Detect which cell encompasses the target text, then output its [x, y] center coordinate. 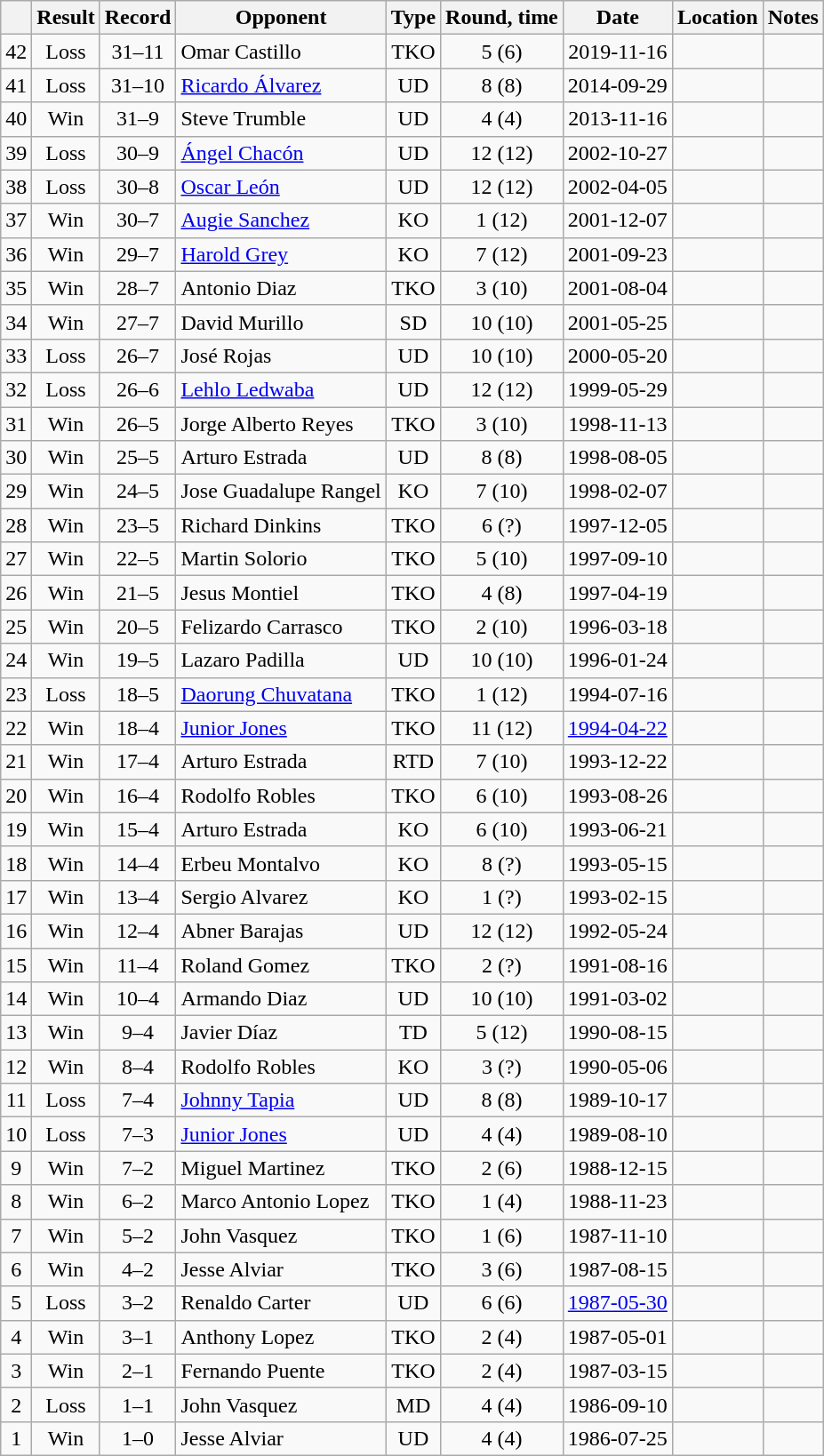
1987-05-01 [617, 1337]
1991-03-02 [617, 999]
23–5 [138, 525]
1987-08-15 [617, 1269]
5 [16, 1303]
39 [16, 153]
1998-11-13 [617, 424]
1990-08-15 [617, 1033]
1 (4) [502, 1202]
RTD [412, 762]
1988-11-23 [617, 1202]
Result [66, 18]
26–7 [138, 356]
TD [412, 1033]
5 (12) [502, 1033]
1992-05-24 [617, 931]
12 [16, 1067]
Abner Barajas [281, 931]
1996-01-24 [617, 660]
26–5 [138, 424]
SD [412, 322]
20 [16, 796]
3 (6) [502, 1269]
8 [16, 1202]
6 (6) [502, 1303]
Marco Antonio Lopez [281, 1202]
11–4 [138, 964]
1 (?) [502, 897]
14–4 [138, 863]
2001-05-25 [617, 322]
7 (12) [502, 254]
Lazaro Padilla [281, 660]
Martin Solorio [281, 559]
24–5 [138, 492]
Miguel Martinez [281, 1168]
36 [16, 254]
11 (12) [502, 728]
17–4 [138, 762]
1991-08-16 [617, 964]
14 [16, 999]
1986-07-25 [617, 1438]
5–2 [138, 1236]
21–5 [138, 593]
Erbeu Montalvo [281, 863]
11 [16, 1100]
Round, time [502, 18]
18 [16, 863]
4 [16, 1337]
13 [16, 1033]
3 [16, 1371]
5 (6) [502, 52]
31–9 [138, 119]
33 [16, 356]
2 (6) [502, 1168]
29–7 [138, 254]
2 (?) [502, 964]
2 (10) [502, 627]
42 [16, 52]
Anthony Lopez [281, 1337]
10 [16, 1134]
35 [16, 288]
1996-03-18 [617, 627]
7–2 [138, 1168]
30–7 [138, 220]
MD [412, 1404]
15 [16, 964]
1997-04-19 [617, 593]
9 [16, 1168]
3–1 [138, 1337]
1993-05-15 [617, 863]
1990-05-06 [617, 1067]
Felizardo Carrasco [281, 627]
17 [16, 897]
26–6 [138, 389]
4–2 [138, 1269]
1993-12-22 [617, 762]
Steve Trumble [281, 119]
25–5 [138, 458]
2001-08-04 [617, 288]
19–5 [138, 660]
6 [16, 1269]
30–9 [138, 153]
Lehlo Ledwaba [281, 389]
1987-03-15 [617, 1371]
Date [617, 18]
31–11 [138, 52]
Notes [793, 18]
28–7 [138, 288]
13–4 [138, 897]
15–4 [138, 829]
1988-12-15 [617, 1168]
Opponent [281, 18]
Daorung Chuvatana [281, 694]
7–4 [138, 1100]
21 [16, 762]
24 [16, 660]
32 [16, 389]
Armando Diaz [281, 999]
2013-11-16 [617, 119]
1987-05-30 [617, 1303]
28 [16, 525]
27 [16, 559]
31–10 [138, 85]
Ángel Chacón [281, 153]
2000-05-20 [617, 356]
31 [16, 424]
Antonio Diaz [281, 288]
2002-04-05 [617, 187]
1989-10-17 [617, 1100]
Location [717, 18]
20–5 [138, 627]
Richard Dinkins [281, 525]
1997-09-10 [617, 559]
37 [16, 220]
2014-09-29 [617, 85]
Sergio Alvarez [281, 897]
40 [16, 119]
1998-02-07 [617, 492]
6–2 [138, 1202]
Harold Grey [281, 254]
7 [16, 1236]
18–5 [138, 694]
José Rojas [281, 356]
Jose Guadalupe Rangel [281, 492]
4 (8) [502, 593]
18–4 [138, 728]
Type [412, 18]
10–4 [138, 999]
23 [16, 694]
Augie Sanchez [281, 220]
Jorge Alberto Reyes [281, 424]
7–3 [138, 1134]
David Murillo [281, 322]
1 [16, 1438]
1–1 [138, 1404]
26 [16, 593]
29 [16, 492]
1989-08-10 [617, 1134]
2001-12-07 [617, 220]
34 [16, 322]
1 (6) [502, 1236]
8 (?) [502, 863]
3 (?) [502, 1067]
27–7 [138, 322]
1998-08-05 [617, 458]
5 (10) [502, 559]
Omar Castillo [281, 52]
38 [16, 187]
12–4 [138, 931]
Johnny Tapia [281, 1100]
1987-11-10 [617, 1236]
1999-05-29 [617, 389]
2 [16, 1404]
30–8 [138, 187]
Javier Díaz [281, 1033]
22 [16, 728]
1–0 [138, 1438]
19 [16, 829]
2002-10-27 [617, 153]
Roland Gomez [281, 964]
Fernando Puente [281, 1371]
16 [16, 931]
25 [16, 627]
8–4 [138, 1067]
1993-08-26 [617, 796]
1986-09-10 [617, 1404]
3–2 [138, 1303]
1993-02-15 [617, 897]
Record [138, 18]
Renaldo Carter [281, 1303]
1993-06-21 [617, 829]
30 [16, 458]
1994-04-22 [617, 728]
16–4 [138, 796]
1997-12-05 [617, 525]
41 [16, 85]
Ricardo Álvarez [281, 85]
22–5 [138, 559]
2019-11-16 [617, 52]
Jesus Montiel [281, 593]
2001-09-23 [617, 254]
1994-07-16 [617, 694]
Oscar León [281, 187]
2–1 [138, 1371]
6 (?) [502, 525]
9–4 [138, 1033]
